Find where the given text appears and provide that cell's center as [x, y] coordinate. 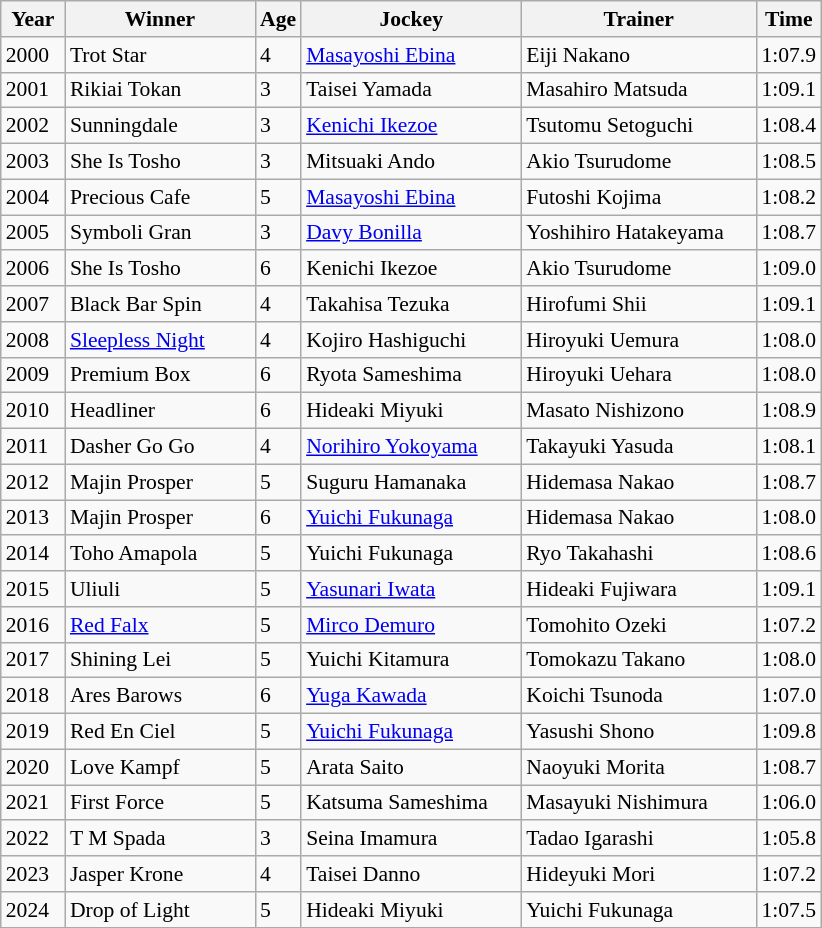
Shining Lei [160, 660]
Sunningdale [160, 126]
1:07.0 [788, 696]
Davy Bonilla [411, 233]
Seina Imamura [411, 839]
Hirofumi Shii [638, 304]
1:08.9 [788, 411]
2012 [33, 482]
Masato Nishizono [638, 411]
2004 [33, 197]
1:09.0 [788, 269]
Yuichi Kitamura [411, 660]
2010 [33, 411]
Sleepless Night [160, 340]
Black Bar Spin [160, 304]
2005 [33, 233]
Ares Barows [160, 696]
Jockey [411, 19]
Taisei Danno [411, 874]
1:08.1 [788, 447]
Precious Cafe [160, 197]
1:07.5 [788, 910]
Suguru Hamanaka [411, 482]
Time [788, 19]
2009 [33, 375]
Ryo Takahashi [638, 554]
Mitsuaki Ando [411, 162]
Koichi Tsunoda [638, 696]
Takahisa Tezuka [411, 304]
Tadao Igarashi [638, 839]
2013 [33, 518]
Premium Box [160, 375]
1:09.8 [788, 732]
Year [33, 19]
Tomokazu Takano [638, 660]
1:05.8 [788, 839]
Masayuki Nishimura [638, 803]
Kojiro Hashiguchi [411, 340]
T M Spada [160, 839]
Headliner [160, 411]
Hiroyuki Uehara [638, 375]
Naoyuki Morita [638, 767]
1:08.2 [788, 197]
Ryota Sameshima [411, 375]
Dasher Go Go [160, 447]
Eiji Nakano [638, 55]
Uliuli [160, 589]
Yasushi Shono [638, 732]
2024 [33, 910]
Drop of Light [160, 910]
2023 [33, 874]
2008 [33, 340]
2002 [33, 126]
Trot Star [160, 55]
2016 [33, 625]
First Force [160, 803]
Tsutomu Setoguchi [638, 126]
Red Falx [160, 625]
2006 [33, 269]
Love Kampf [160, 767]
2017 [33, 660]
Mirco Demuro [411, 625]
2007 [33, 304]
2022 [33, 839]
1:06.0 [788, 803]
Masahiro Matsuda [638, 90]
1:08.6 [788, 554]
2015 [33, 589]
2011 [33, 447]
Jasper Krone [160, 874]
Takayuki Yasuda [638, 447]
Tomohito Ozeki [638, 625]
2018 [33, 696]
Rikiai Tokan [160, 90]
Arata Saito [411, 767]
1:08.5 [788, 162]
2014 [33, 554]
Age [278, 19]
2000 [33, 55]
1:07.9 [788, 55]
Hideaki Fujiwara [638, 589]
2020 [33, 767]
2019 [33, 732]
Winner [160, 19]
Futoshi Kojima [638, 197]
1:08.4 [788, 126]
Hiroyuki Uemura [638, 340]
Taisei Yamada [411, 90]
2021 [33, 803]
2001 [33, 90]
Hideyuki Mori [638, 874]
Yoshihiro Hatakeyama [638, 233]
Katsuma Sameshima [411, 803]
Red En Ciel [160, 732]
2003 [33, 162]
Yasunari Iwata [411, 589]
Symboli Gran [160, 233]
Norihiro Yokoyama [411, 447]
Yuga Kawada [411, 696]
Toho Amapola [160, 554]
Trainer [638, 19]
